Search for the cell housing the specified text and yield its [x, y] center coordinate. 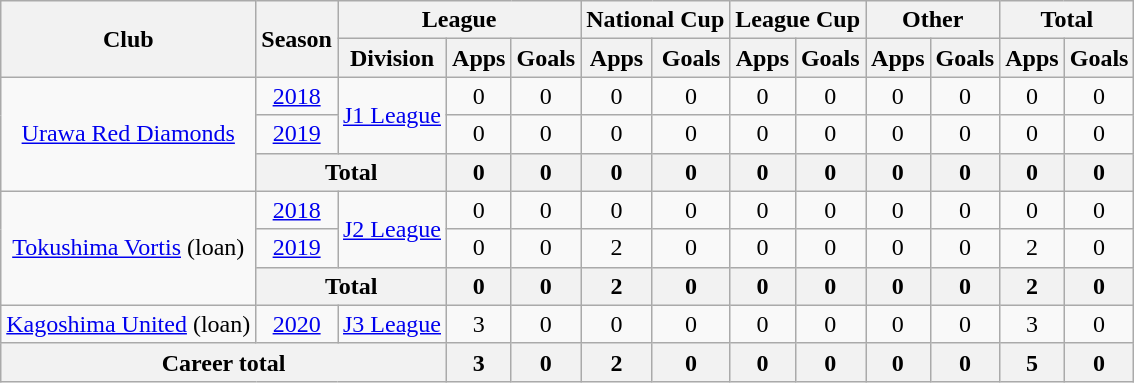
Season [297, 39]
J3 League [392, 324]
Division [392, 58]
Kagoshima United (loan) [128, 324]
2020 [297, 324]
Tokushima Vortis (loan) [128, 248]
Urawa Red Diamonds [128, 134]
Club [128, 39]
National Cup [656, 20]
League Cup [798, 20]
J1 League [392, 115]
Other [933, 20]
J2 League [392, 229]
League [460, 20]
5 [1032, 362]
Career total [224, 362]
